Detect which cell encompasses the target text, then output its (X, Y) center coordinate. 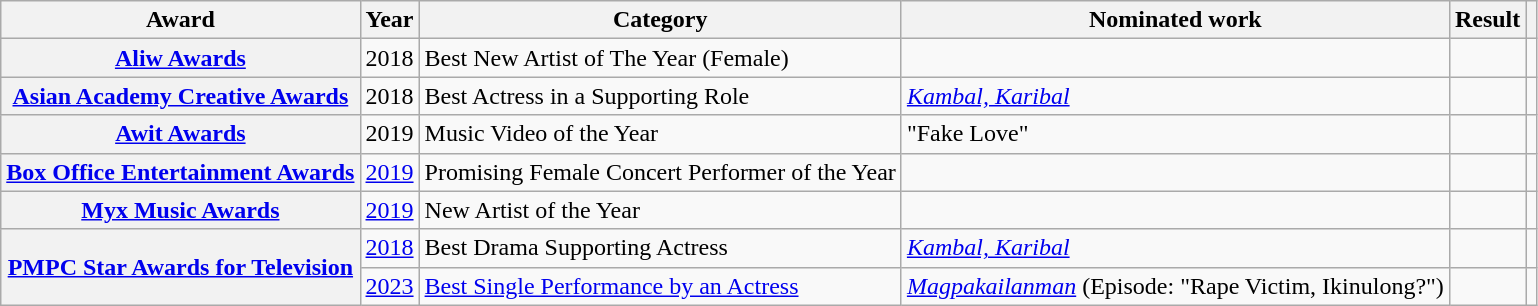
Award (180, 20)
Year (390, 20)
PMPC Star Awards for Television (180, 267)
Myx Music Awards (180, 210)
Box Office Entertainment Awards (180, 172)
Awit Awards (180, 134)
Magpakailanman (Episode: "Rape Victim, Ikinulong?") (1175, 286)
Promising Female Concert Performer of the Year (660, 172)
Best New Artist of The Year (Female) (660, 58)
"Fake Love" (1175, 134)
Result (1487, 20)
Best Actress in a Supporting Role (660, 96)
Asian Academy Creative Awards (180, 96)
Best Single Performance by an Actress (660, 286)
Aliw Awards (180, 58)
Music Video of the Year (660, 134)
New Artist of the Year (660, 210)
Nominated work (1175, 20)
Category (660, 20)
2023 (390, 286)
Best Drama Supporting Actress (660, 248)
